Capture the cell that displays the provided text and extract its [x, y] central coordinate. 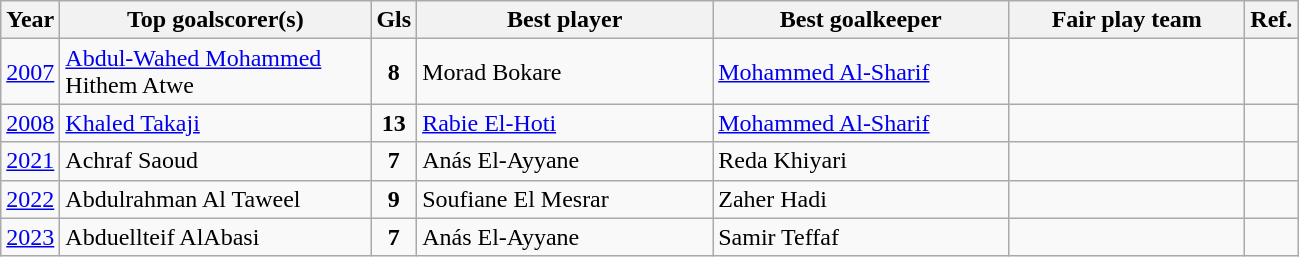
Khaled Takaji [216, 123]
Fair play team [1127, 20]
Soufiane El Mesrar [565, 199]
Abdul-Wahed Mohammed Hithem Atwe [216, 72]
Gls [394, 20]
Rabie El-Hoti [565, 123]
Achraf Saoud [216, 161]
2021 [30, 161]
Year [30, 20]
Zaher Hadi [861, 199]
Top goalscorer(s) [216, 20]
2008 [30, 123]
Abduellteif AlAbasi [216, 237]
Morad Bokare [565, 72]
Samir Teffaf [861, 237]
2007 [30, 72]
13 [394, 123]
Abdulrahman Al Taweel [216, 199]
2023 [30, 237]
Ref. [1272, 20]
Best goalkeeper [861, 20]
Reda Khiyari [861, 161]
2022 [30, 199]
Best player [565, 20]
9 [394, 199]
8 [394, 72]
